Scan for the cell matching the given text and deliver its (X, Y) coordinate at center. 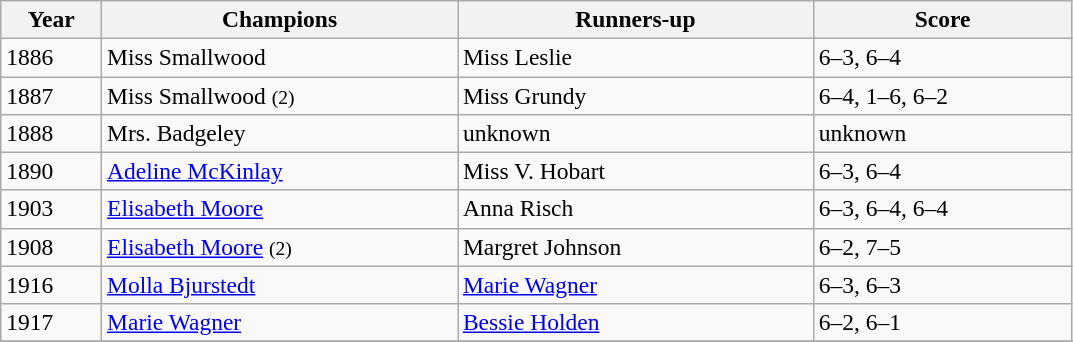
Runners-up (636, 19)
6–4, 1–6, 6–2 (942, 95)
6–3, 6–3 (942, 285)
Elisabeth Moore (280, 209)
1903 (52, 209)
Miss Leslie (636, 57)
Adeline McKinlay (280, 171)
Miss Grundy (636, 95)
Margret Johnson (636, 247)
1887 (52, 95)
1908 (52, 247)
1886 (52, 57)
Year (52, 19)
1888 (52, 133)
6–3, 6–4, 6–4 (942, 209)
Elisabeth Moore (2) (280, 247)
Score (942, 19)
6–2, 6–1 (942, 322)
1916 (52, 285)
6–2, 7–5 (942, 247)
Miss Smallwood (280, 57)
Champions (280, 19)
Mrs. Badgeley (280, 133)
Miss Smallwood (2) (280, 95)
1890 (52, 171)
Molla Bjurstedt (280, 285)
Bessie Holden (636, 322)
Miss V. Hobart (636, 171)
Anna Risch (636, 209)
1917 (52, 322)
